Detect which cell encompasses the target text, then output its [x, y] center coordinate. 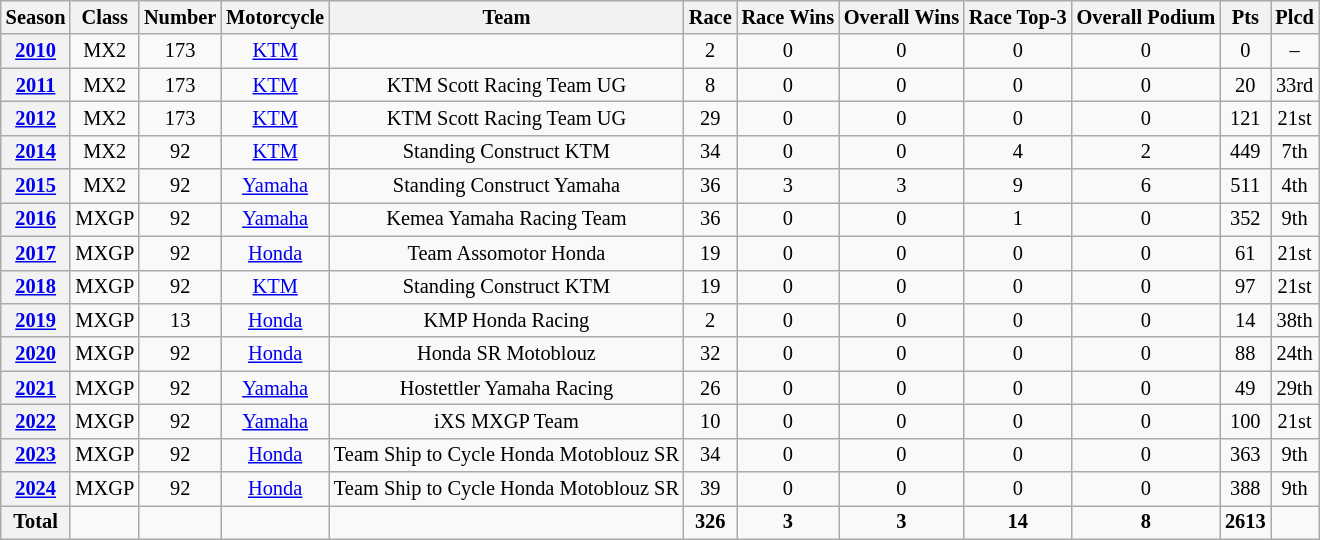
38th [1294, 320]
2012 [36, 118]
449 [1245, 152]
Total [36, 522]
Standing Construct Yamaha [506, 186]
2017 [36, 253]
2015 [36, 186]
2020 [36, 354]
20 [1245, 85]
4 [1018, 152]
39 [710, 489]
511 [1245, 186]
KMP Honda Racing [506, 320]
Motorcycle [275, 17]
32 [710, 354]
326 [710, 522]
2014 [36, 152]
10 [710, 421]
Race Top-3 [1018, 17]
2011 [36, 85]
Pts [1245, 17]
Team [506, 17]
iXS MXGP Team [506, 421]
Kemea Yamaha Racing Team [506, 219]
97 [1245, 287]
2022 [36, 421]
2024 [36, 489]
Number [180, 17]
88 [1245, 354]
29th [1294, 388]
33rd [1294, 85]
2021 [36, 388]
Class [104, 17]
2018 [36, 287]
49 [1245, 388]
9 [1018, 186]
Overall Podium [1146, 17]
121 [1245, 118]
Race Wins [788, 17]
7th [1294, 152]
1 [1018, 219]
13 [180, 320]
26 [710, 388]
Plcd [1294, 17]
352 [1245, 219]
2023 [36, 455]
2010 [36, 51]
Overall Wins [902, 17]
Race [710, 17]
Season [36, 17]
61 [1245, 253]
24th [1294, 354]
Hostettler Yamaha Racing [506, 388]
6 [1146, 186]
– [1294, 51]
Team Assomotor Honda [506, 253]
388 [1245, 489]
363 [1245, 455]
Honda SR Motoblouz [506, 354]
29 [710, 118]
4th [1294, 186]
2019 [36, 320]
100 [1245, 421]
2613 [1245, 522]
2016 [36, 219]
